Pinpoint the cell where the given text exists, returning its (x, y) midpoint coordinate. 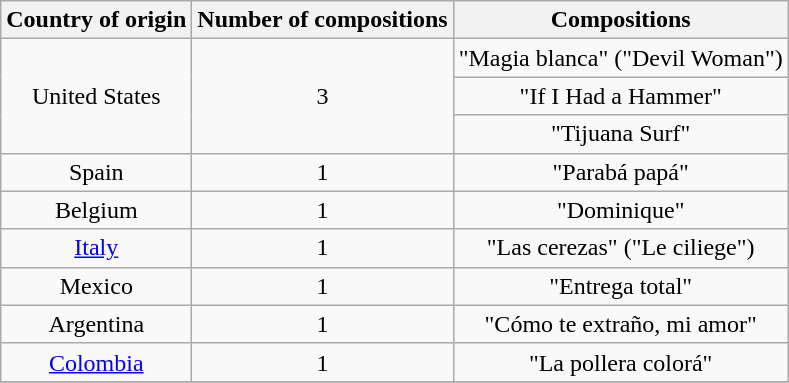
3 (322, 96)
"Cómo te extraño, mi amor" (620, 324)
Argentina (96, 324)
Spain (96, 172)
Country of origin (96, 20)
"Parabá papá" (620, 172)
"Tijuana Surf" (620, 134)
Belgium (96, 210)
"If I Had a Hammer" (620, 96)
Compositions (620, 20)
"La pollera colorá" (620, 362)
Mexico (96, 286)
United States (96, 96)
Colombia (96, 362)
"Magia blanca" ("Devil Woman") (620, 58)
"Entrega total" (620, 286)
"Dominique" (620, 210)
"Las cerezas" ("Le ciliege") (620, 248)
Italy (96, 248)
Number of compositions (322, 20)
